Output the (X, Y) coordinate of the center of the cell containing the given text.  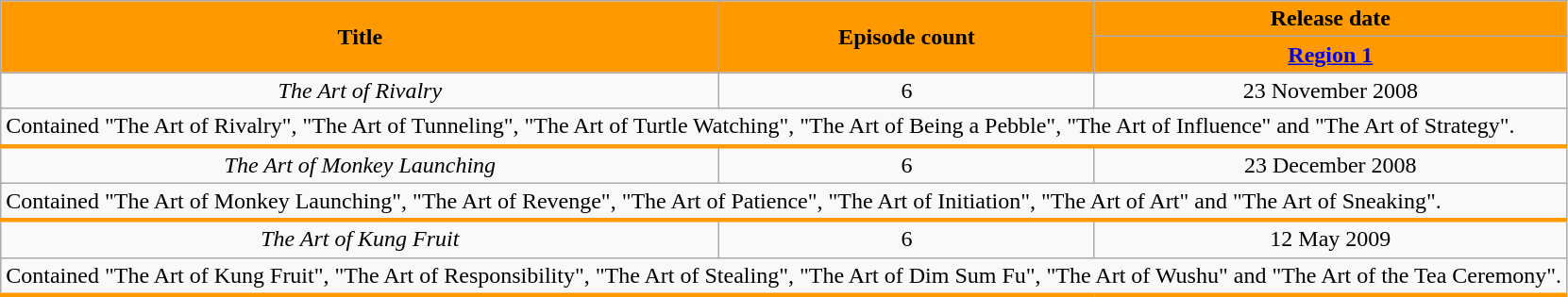
Region 1 (1331, 55)
The Art of Rivalry (361, 91)
The Art of Kung Fruit (361, 239)
Episode count (906, 37)
Title (361, 37)
Release date (1331, 19)
12 May 2009 (1331, 239)
23 December 2008 (1331, 164)
23 November 2008 (1331, 91)
The Art of Monkey Launching (361, 164)
